Find where the given text appears and provide that cell's center as [x, y] coordinate. 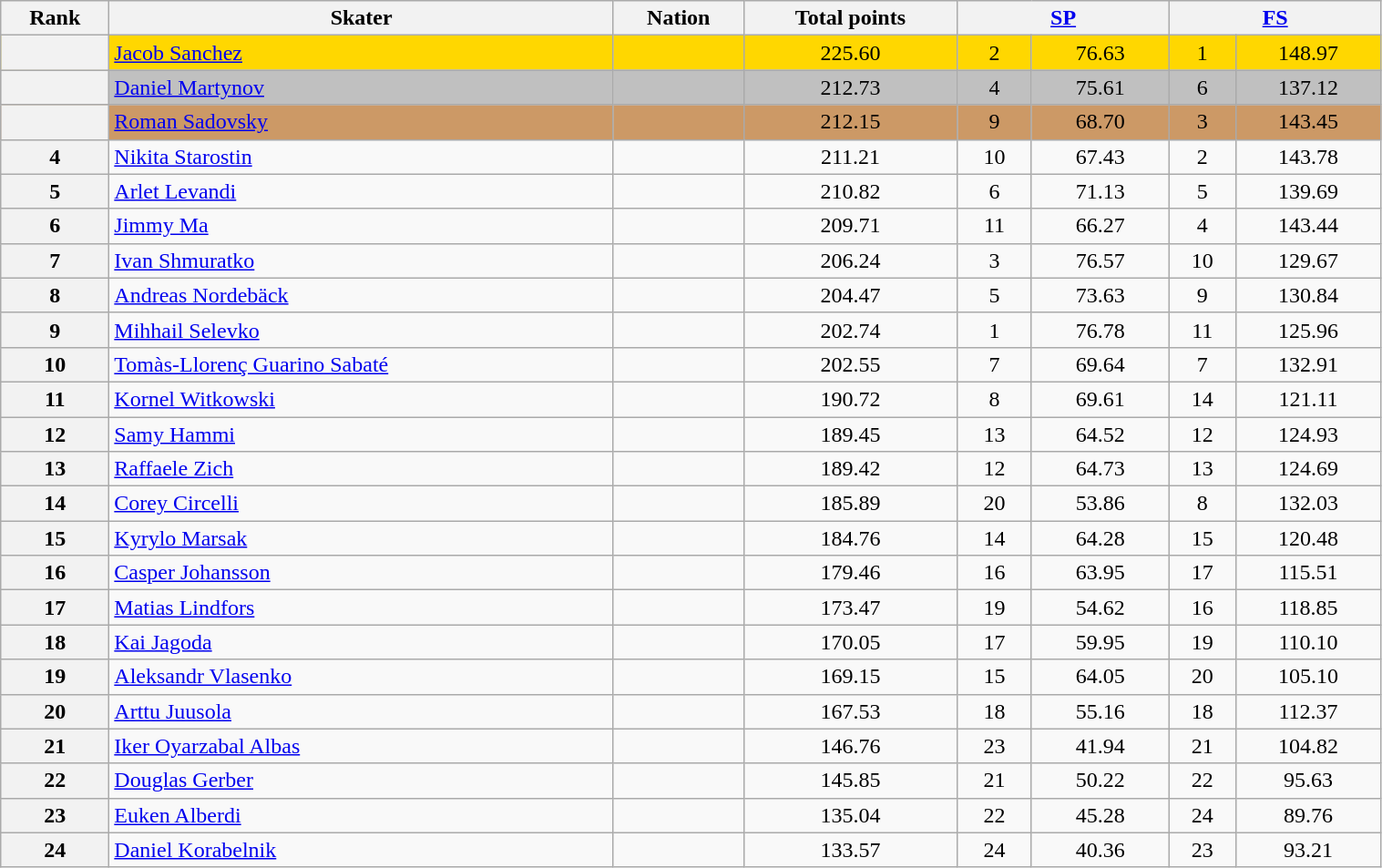
204.47 [851, 295]
209.71 [851, 226]
Aleksandr Vlasenko [362, 677]
130.84 [1308, 295]
93.21 [1308, 850]
50.22 [1100, 781]
Douglas Gerber [362, 781]
124.93 [1308, 434]
64.28 [1100, 538]
211.21 [851, 157]
Jimmy Ma [362, 226]
Andreas Nordebäck [362, 295]
Ivan Shmuratko [362, 260]
66.27 [1100, 226]
185.89 [851, 504]
Iker Oyarzabal Albas [362, 746]
Daniel Martynov [362, 87]
76.63 [1100, 53]
167.53 [851, 711]
Euken Alberdi [362, 815]
145.85 [851, 781]
69.61 [1100, 399]
Roman Sadovsky [362, 122]
210.82 [851, 191]
41.94 [1100, 746]
Mihhail Selevko [362, 330]
121.11 [1308, 399]
Daniel Korabelnik [362, 850]
Kai Jagoda [362, 642]
169.15 [851, 677]
76.78 [1100, 330]
225.60 [851, 53]
115.51 [1308, 573]
190.72 [851, 399]
173.47 [851, 608]
54.62 [1100, 608]
Total points [851, 18]
68.70 [1100, 122]
Kyrylo Marsak [362, 538]
FS [1275, 18]
118.85 [1308, 608]
212.73 [851, 87]
184.76 [851, 538]
124.69 [1308, 469]
148.97 [1308, 53]
135.04 [851, 815]
73.63 [1100, 295]
Arlet Levandi [362, 191]
137.12 [1308, 87]
179.46 [851, 573]
212.15 [851, 122]
Raffaele Zich [362, 469]
170.05 [851, 642]
133.57 [851, 850]
Jacob Sanchez [362, 53]
75.61 [1100, 87]
59.95 [1100, 642]
89.76 [1308, 815]
143.45 [1308, 122]
SP [1064, 18]
146.76 [851, 746]
Rank [55, 18]
Tomàs-Llorenç Guarino Sabaté [362, 364]
125.96 [1308, 330]
55.16 [1100, 711]
Nation [678, 18]
95.63 [1308, 781]
132.03 [1308, 504]
Nikita Starostin [362, 157]
202.74 [851, 330]
Casper Johansson [362, 573]
143.44 [1308, 226]
112.37 [1308, 711]
189.42 [851, 469]
69.64 [1100, 364]
67.43 [1100, 157]
53.86 [1100, 504]
189.45 [851, 434]
202.55 [851, 364]
139.69 [1308, 191]
Matias Lindfors [362, 608]
64.52 [1100, 434]
132.91 [1308, 364]
Kornel Witkowski [362, 399]
105.10 [1308, 677]
Samy Hammi [362, 434]
104.82 [1308, 746]
120.48 [1308, 538]
143.78 [1308, 157]
206.24 [851, 260]
40.36 [1100, 850]
76.57 [1100, 260]
63.95 [1100, 573]
64.73 [1100, 469]
Arttu Juusola [362, 711]
Corey Circelli [362, 504]
Skater [362, 18]
110.10 [1308, 642]
64.05 [1100, 677]
129.67 [1308, 260]
71.13 [1100, 191]
45.28 [1100, 815]
